Find where the given text appears and provide that cell's center as [X, Y] coordinate. 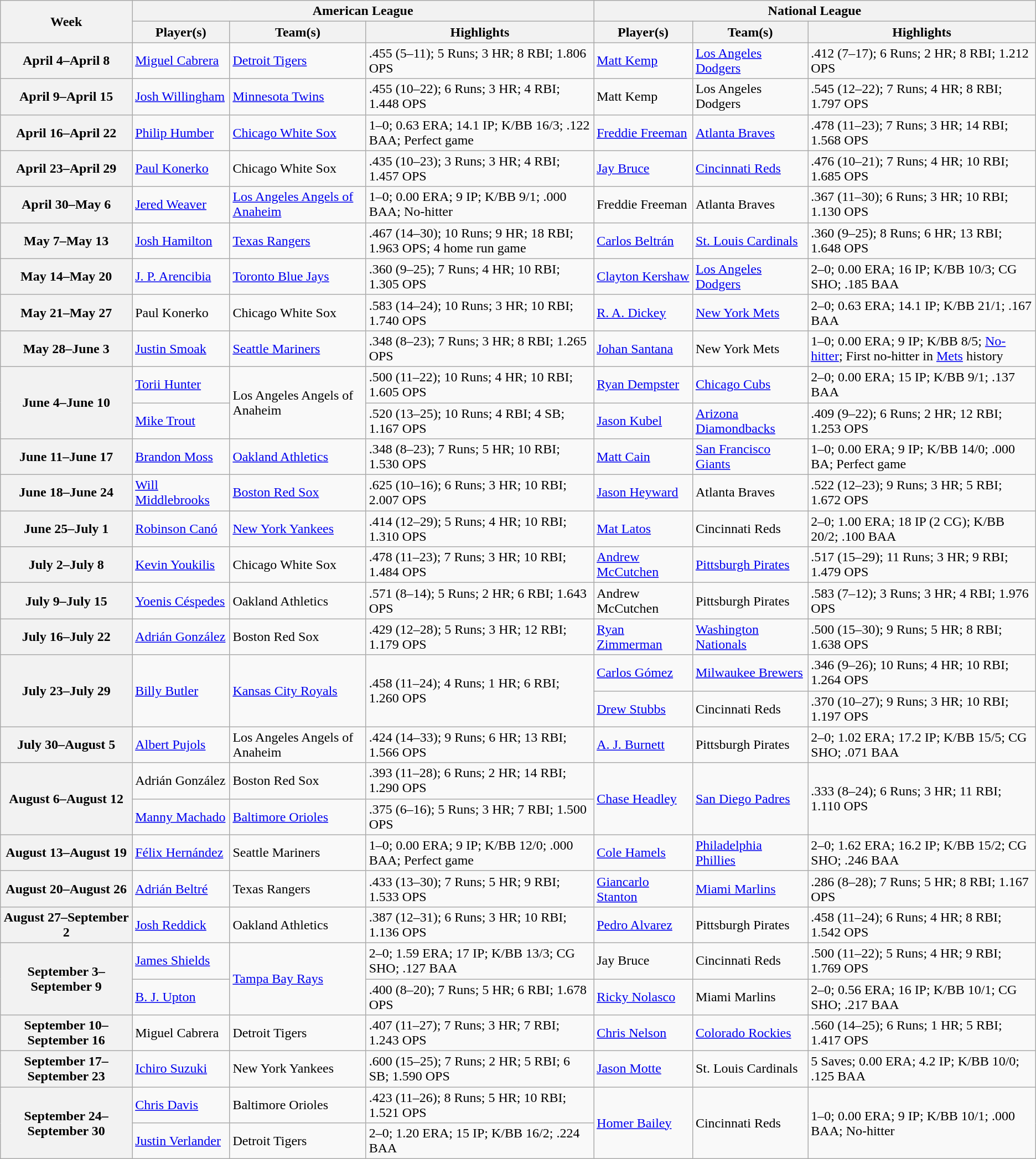
.435 (10–23); 3 Runs; 3 HR; 4 RBI; 1.457 OPS [479, 168]
Justin Verlander [181, 1141]
.583 (7–12); 3 Runs; 3 HR; 4 RBI; 1.976 OPS [922, 601]
April 16–April 22 [66, 133]
.333 (8–24); 6 Runs; 3 HR; 11 RBI; 1.110 OPS [922, 799]
.625 (10–16); 6 Runs; 3 HR; 10 RBI; 2.007 OPS [479, 493]
Week [66, 22]
Washington Nationals [750, 637]
Jason Kubel [643, 421]
.522 (12–23); 9 Runs; 3 HR; 5 RBI; 1.672 OPS [922, 493]
June 4–June 10 [66, 402]
Chase Headley [643, 799]
Toronto Blue Jays [298, 277]
Adrián Beltré [181, 889]
American League [363, 11]
Josh Reddick [181, 924]
San Francisco Giants [750, 457]
Carlos Gómez [643, 673]
July 30–August 5 [66, 745]
1–0; 0.00 ERA; 9 IP; K/BB 10/1; .000 BAA; No-hitter [922, 1123]
Mat Latos [643, 529]
1–0; 0.00 ERA; 9 IP; K/BB 8/5; No-hitter; First no-hitter in Mets history [922, 349]
2–0; 1.02 ERA; 17.2 IP; K/BB 15/5; CG SHO; .071 BAA [922, 745]
Torii Hunter [181, 384]
July 16–July 22 [66, 637]
.500 (11–22); 10 Runs; 4 HR; 10 RBI; 1.605 OPS [479, 384]
.478 (11–23); 7 Runs; 3 HR; 10 RBI; 1.484 OPS [479, 565]
.429 (12–28); 5 Runs; 3 HR; 12 RBI; 1.179 OPS [479, 637]
Yoenis Céspedes [181, 601]
.600 (15–25); 7 Runs; 2 HR; 5 RBI; 6 SB; 1.590 OPS [479, 1069]
Johan Santana [643, 349]
.360 (9–25); 8 Runs; 6 HR; 13 RBI; 1.648 OPS [922, 240]
1–0; 0.63 ERA; 14.1 IP; K/BB 16/3; .122 BAA; Perfect game [479, 133]
.412 (7–17); 6 Runs; 2 HR; 8 RBI; 1.212 OPS [922, 61]
May 21–May 27 [66, 312]
2–0; 1.62 ERA; 16.2 IP; K/BB 15/2; CG SHO; .246 BAA [922, 852]
Ricky Nolasco [643, 996]
Homer Bailey [643, 1123]
Justin Smoak [181, 349]
.571 (8–14); 5 Runs; 2 HR; 6 RBI; 1.643 OPS [479, 601]
April 4–April 8 [66, 61]
May 14–May 20 [66, 277]
.414 (12–29); 5 Runs; 4 HR; 10 RBI; 1.310 OPS [479, 529]
.367 (11–30); 6 Runs; 3 HR; 10 RBI; 1.130 OPS [922, 205]
1–0; 0.00 ERA; 9 IP; K/BB 12/0; .000 BAA; Perfect game [479, 852]
September 10–September 16 [66, 1033]
Philip Humber [181, 133]
.393 (11–28); 6 Runs; 2 HR; 14 RBI; 1.290 OPS [479, 780]
June 25–July 1 [66, 529]
August 13–August 19 [66, 852]
Chris Nelson [643, 1033]
.286 (8–28); 7 Runs; 5 HR; 8 RBI; 1.167 OPS [922, 889]
.500 (11–22); 5 Runs; 4 HR; 9 RBI; 1.769 OPS [922, 961]
September 3–September 9 [66, 979]
Jered Weaver [181, 205]
Arizona Diamondbacks [750, 421]
Tampa Bay Rays [298, 979]
Drew Stubbs [643, 708]
Minnesota Twins [298, 96]
.348 (8–23); 7 Runs; 3 HR; 8 RBI; 1.265 OPS [479, 349]
May 7–May 13 [66, 240]
August 27–September 2 [66, 924]
.467 (14–30); 10 Runs; 9 HR; 18 RBI; 1.963 OPS; 4 home run game [479, 240]
.387 (12–31); 6 Runs; 3 HR; 10 RBI; 1.136 OPS [479, 924]
.583 (14–24); 10 Runs; 3 HR; 10 RBI; 1.740 OPS [479, 312]
.458 (11–24); 4 Runs; 1 HR; 6 RBI; 1.260 OPS [479, 691]
July 23–July 29 [66, 691]
Jason Heyward [643, 493]
Milwaukee Brewers [750, 673]
May 28–June 3 [66, 349]
2–0; 1.59 ERA; 17 IP; K/BB 13/3; CG SHO; .127 BAA [479, 961]
.560 (14–25); 6 Runs; 1 HR; 5 RBI; 1.417 OPS [922, 1033]
Carlos Beltrán [643, 240]
.476 (10–21); 7 Runs; 4 HR; 10 RBI; 1.685 OPS [922, 168]
Will Middlebrooks [181, 493]
April 30–May 6 [66, 205]
July 9–July 15 [66, 601]
2–0; 0.00 ERA; 15 IP; K/BB 9/1; .137 BAA [922, 384]
September 24–September 30 [66, 1123]
1–0; 0.00 ERA; 9 IP; K/BB 14/0; .000 BA; Perfect game [922, 457]
Ryan Zimmerman [643, 637]
.348 (8–23); 7 Runs; 5 HR; 10 RBI; 1.530 OPS [479, 457]
June 11–June 17 [66, 457]
Cole Hamels [643, 852]
Chicago Cubs [750, 384]
B. J. Upton [181, 996]
.409 (9–22); 6 Runs; 2 HR; 12 RBI; 1.253 OPS [922, 421]
June 18–June 24 [66, 493]
Kevin Youkilis [181, 565]
Félix Hernández [181, 852]
2–0; 0.56 ERA; 16 IP; K/BB 10/1; CG SHO; .217 BAA [922, 996]
.346 (9–26); 10 Runs; 4 HR; 10 RBI; 1.264 OPS [922, 673]
2–0; 0.63 ERA; 14.1 IP; K/BB 21/1; .167 BAA [922, 312]
April 23–April 29 [66, 168]
San Diego Padres [750, 799]
Ichiro Suzuki [181, 1069]
Albert Pujols [181, 745]
Josh Hamilton [181, 240]
.455 (5–11); 5 Runs; 3 HR; 8 RBI; 1.806 OPS [479, 61]
September 17–September 23 [66, 1069]
A. J. Burnett [643, 745]
.424 (14–33); 9 Runs; 6 HR; 13 RBI; 1.566 OPS [479, 745]
Philadelphia Phillies [750, 852]
Giancarlo Stanton [643, 889]
.500 (15–30); 9 Runs; 5 HR; 8 RBI; 1.638 OPS [922, 637]
April 9–April 15 [66, 96]
.375 (6–16); 5 Runs; 3 HR; 7 RBI; 1.500 OPS [479, 817]
.370 (10–27); 9 Runs; 3 HR; 10 RBI; 1.197 OPS [922, 708]
Kansas City Royals [298, 691]
Billy Butler [181, 691]
.423 (11–26); 8 Runs; 5 HR; 10 RBI; 1.521 OPS [479, 1105]
.478 (11–23); 7 Runs; 3 HR; 14 RBI; 1.568 OPS [922, 133]
J. P. Arencibia [181, 277]
.407 (11–27); 7 Runs; 3 HR; 7 RBI; 1.243 OPS [479, 1033]
Josh Willingham [181, 96]
Matt Cain [643, 457]
.433 (13–30); 7 Runs; 5 HR; 9 RBI; 1.533 OPS [479, 889]
July 2–July 8 [66, 565]
National League [815, 11]
2–0; 0.00 ERA; 16 IP; K/BB 10/3; CG SHO; .185 BAA [922, 277]
James Shields [181, 961]
1–0; 0.00 ERA; 9 IP; K/BB 9/1; .000 BAA; No-hitter [479, 205]
.400 (8–20); 7 Runs; 5 HR; 6 RBI; 1.678 OPS [479, 996]
R. A. Dickey [643, 312]
Chris Davis [181, 1105]
Robinson Canó [181, 529]
Brandon Moss [181, 457]
.545 (12–22); 7 Runs; 4 HR; 8 RBI; 1.797 OPS [922, 96]
Colorado Rockies [750, 1033]
Manny Machado [181, 817]
Clayton Kershaw [643, 277]
.458 (11–24); 6 Runs; 4 HR; 8 RBI; 1.542 OPS [922, 924]
August 6–August 12 [66, 799]
Jason Motte [643, 1069]
2–0; 1.00 ERA; 18 IP (2 CG); K/BB 20/2; .100 BAA [922, 529]
.517 (15–29); 11 Runs; 3 HR; 9 RBI; 1.479 OPS [922, 565]
Pedro Alvarez [643, 924]
.520 (13–25); 10 Runs; 4 RBI; 4 SB; 1.167 OPS [479, 421]
Mike Trout [181, 421]
2–0; 1.20 ERA; 15 IP; K/BB 16/2; .224 BAA [479, 1141]
.360 (9–25); 7 Runs; 4 HR; 10 RBI; 1.305 OPS [479, 277]
.455 (10–22); 6 Runs; 3 HR; 4 RBI; 1.448 OPS [479, 96]
5 Saves; 0.00 ERA; 4.2 IP; K/BB 10/0; .125 BAA [922, 1069]
August 20–August 26 [66, 889]
Ryan Dempster [643, 384]
